Extract the [x, y] coordinate from the center of the cell holding the provided text.  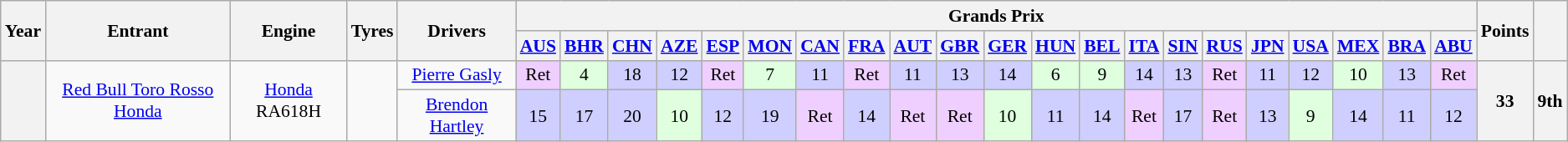
CHN [632, 46]
Red Bull Toro Rosso Honda [137, 100]
MON [769, 46]
GER [1007, 46]
AUT [913, 46]
Entrant [137, 30]
33 [1505, 100]
GBR [960, 46]
Honda RA618H [289, 100]
Brendon Hartley [457, 115]
CAN [820, 46]
BHR [584, 46]
HUN [1055, 46]
AUS [539, 46]
JPN [1268, 46]
ABU [1453, 46]
4 [584, 75]
18 [632, 75]
Grands Prix [997, 16]
6 [1055, 75]
FRA [866, 46]
ITA [1144, 46]
ESP [723, 46]
MEX [1358, 46]
USA [1311, 46]
Pierre Gasly [457, 75]
Year [23, 30]
SIN [1182, 46]
20 [632, 115]
AZE [679, 46]
15 [539, 115]
Engine [289, 30]
BRA [1407, 46]
9th [1550, 100]
BEL [1102, 46]
7 [769, 75]
Tyres [373, 30]
RUS [1224, 46]
19 [769, 115]
Points [1505, 30]
Drivers [457, 30]
